Identify which cell holds the provided text, then report its [x, y] central coordinate. 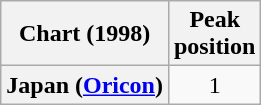
Japan (Oricon) [85, 85]
Peakposition [214, 34]
Chart (1998) [85, 34]
1 [214, 85]
